Return the [x, y] coordinate for the center point of the cell that contains the specified text.  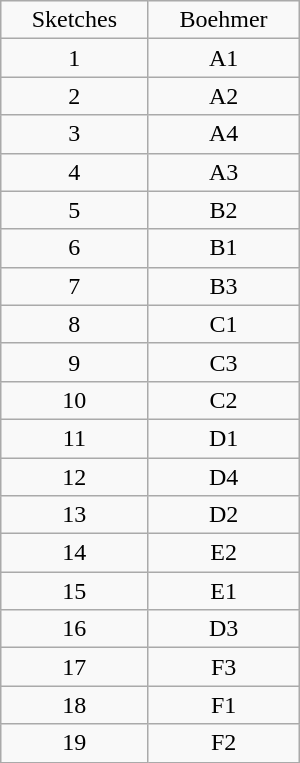
B3 [224, 286]
B1 [224, 248]
F3 [224, 667]
11 [74, 438]
13 [74, 515]
C1 [224, 324]
15 [74, 591]
8 [74, 324]
Boehmer [224, 20]
7 [74, 286]
B2 [224, 210]
E1 [224, 591]
6 [74, 248]
Sketches [74, 20]
D4 [224, 477]
F2 [224, 743]
18 [74, 705]
10 [74, 400]
C3 [224, 362]
4 [74, 172]
19 [74, 743]
14 [74, 553]
17 [74, 667]
3 [74, 134]
D1 [224, 438]
D2 [224, 515]
D3 [224, 629]
1 [74, 58]
A4 [224, 134]
A2 [224, 96]
C2 [224, 400]
5 [74, 210]
12 [74, 477]
F1 [224, 705]
E2 [224, 553]
9 [74, 362]
16 [74, 629]
A3 [224, 172]
2 [74, 96]
A1 [224, 58]
